Locate the cell with the specified text and output its [X, Y] center coordinate. 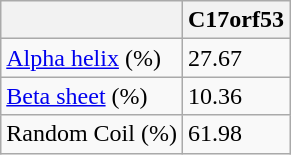
61.98 [236, 134]
Beta sheet (%) [92, 96]
Alpha helix (%) [92, 58]
Random Coil (%) [92, 134]
C17orf53 [236, 20]
10.36 [236, 96]
27.67 [236, 58]
